Detect which cell encompasses the target text, then output its (x, y) center coordinate. 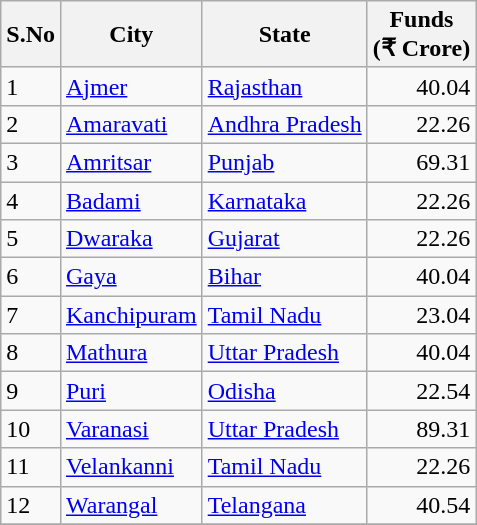
Rajasthan (284, 86)
Puri (131, 391)
Odisha (284, 391)
Gaya (131, 277)
2 (31, 124)
22.54 (421, 391)
Kanchipuram (131, 315)
Badami (131, 201)
Gujarat (284, 239)
Amritsar (131, 162)
89.31 (421, 429)
Velankanni (131, 467)
9 (31, 391)
8 (31, 353)
S.No (31, 34)
4 (31, 201)
69.31 (421, 162)
1 (31, 86)
Andhra Pradesh (284, 124)
10 (31, 429)
Funds(₹ Crore) (421, 34)
5 (31, 239)
City (131, 34)
Dwaraka (131, 239)
23.04 (421, 315)
Bihar (284, 277)
40.54 (421, 505)
Mathura (131, 353)
7 (31, 315)
Telangana (284, 505)
State (284, 34)
Varanasi (131, 429)
11 (31, 467)
Karnataka (284, 201)
Warangal (131, 505)
12 (31, 505)
Ajmer (131, 86)
Punjab (284, 162)
3 (31, 162)
Amaravati (131, 124)
6 (31, 277)
